Return (X, Y) of the center of cell containing provided text 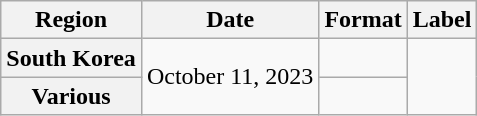
Format (363, 20)
Various (72, 96)
Region (72, 20)
Date (230, 20)
October 11, 2023 (230, 77)
Label (442, 20)
South Korea (72, 58)
